Determine the [X, Y] coordinate at the center of the cell enclosing the given text.  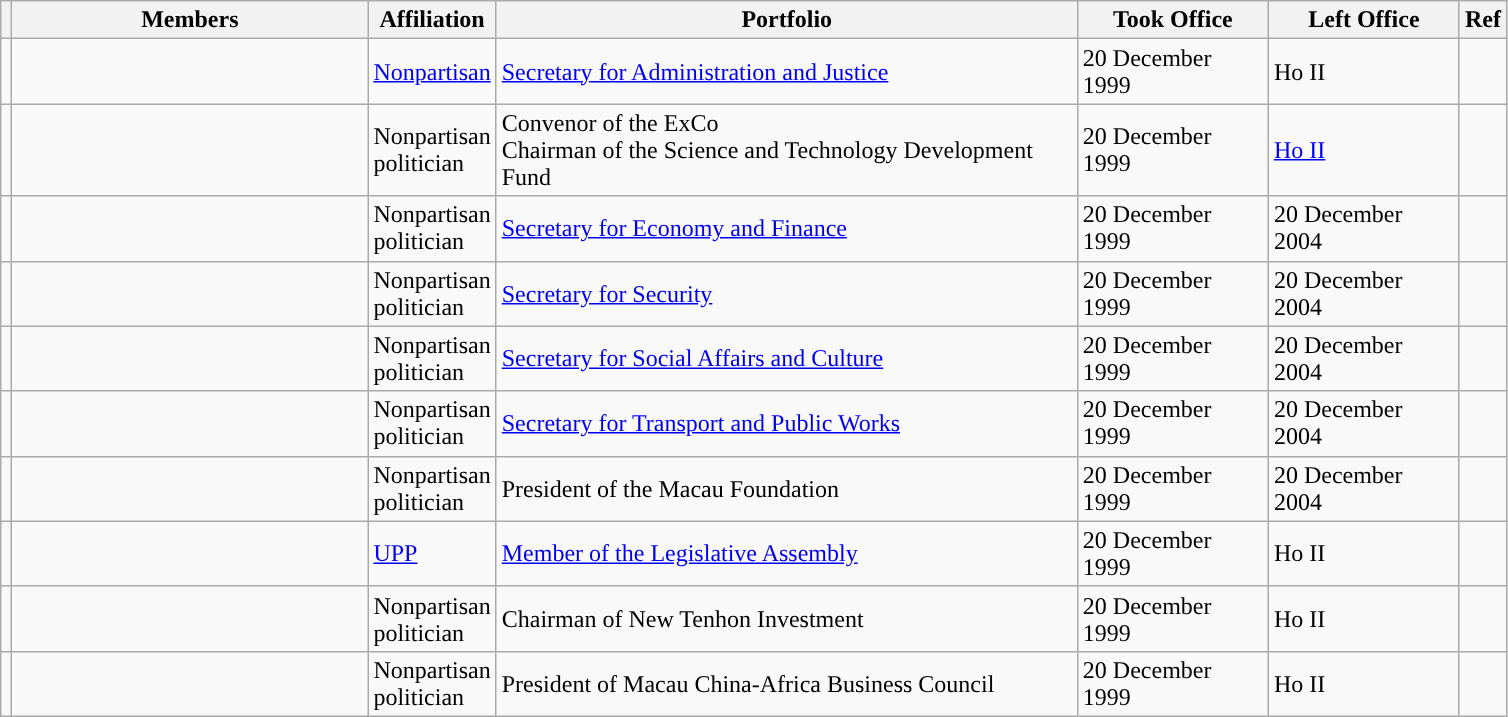
President of Macau China-Africa Business Council [786, 684]
Portfolio [786, 20]
Affiliation [432, 20]
President of the Macau Foundation [786, 488]
Secretary for Administration and Justice [786, 72]
Secretary for Social Affairs and Culture [786, 358]
Chairman of New Tenhon Investment [786, 618]
Secretary for Transport and Public Works [786, 424]
Ref [1482, 20]
Left Office [1364, 20]
Members [190, 20]
UPP [432, 554]
Secretary for Economy and Finance [786, 228]
Secretary for Security [786, 294]
Nonpartisan [432, 72]
Took Office [1172, 20]
Convenor of the ExCoChairman of the Science and Technology Development Fund [786, 150]
Member of the Legislative Assembly [786, 554]
